Locate the cell with the specified text and output its (X, Y) center coordinate. 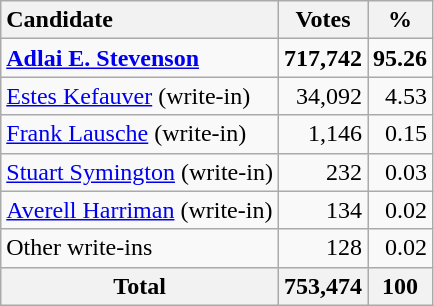
95.26 (400, 58)
753,474 (322, 286)
100 (400, 286)
Candidate (140, 20)
128 (322, 248)
0.03 (400, 172)
Votes (322, 20)
4.53 (400, 96)
232 (322, 172)
0.15 (400, 134)
% (400, 20)
134 (322, 210)
Other write-ins (140, 248)
Adlai E. Stevenson (140, 58)
34,092 (322, 96)
Stuart Symington (write-in) (140, 172)
1,146 (322, 134)
717,742 (322, 58)
Total (140, 286)
Frank Lausche (write-in) (140, 134)
Averell Harriman (write-in) (140, 210)
Estes Kefauver (write-in) (140, 96)
